Extract the [X, Y] coordinate from the center of the cell holding the provided text.  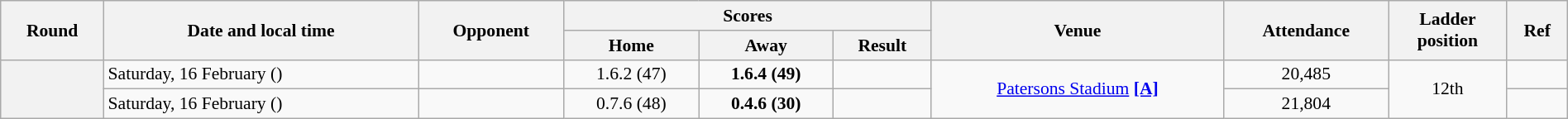
1.6.2 (47) [632, 74]
Patersons Stadium [A] [1078, 89]
Ref [1537, 30]
Venue [1078, 30]
12th [1447, 89]
Date and local time [261, 30]
0.7.6 (48) [632, 104]
20,485 [1307, 74]
Home [632, 45]
Scores [748, 16]
Round [53, 30]
0.4.6 (30) [766, 104]
Opponent [491, 30]
1.6.4 (49) [766, 74]
Ladderposition [1447, 30]
21,804 [1307, 104]
Attendance [1307, 30]
Result [883, 45]
Away [766, 45]
